Determine the [x, y] coordinate at the center of the cell enclosing the given text.  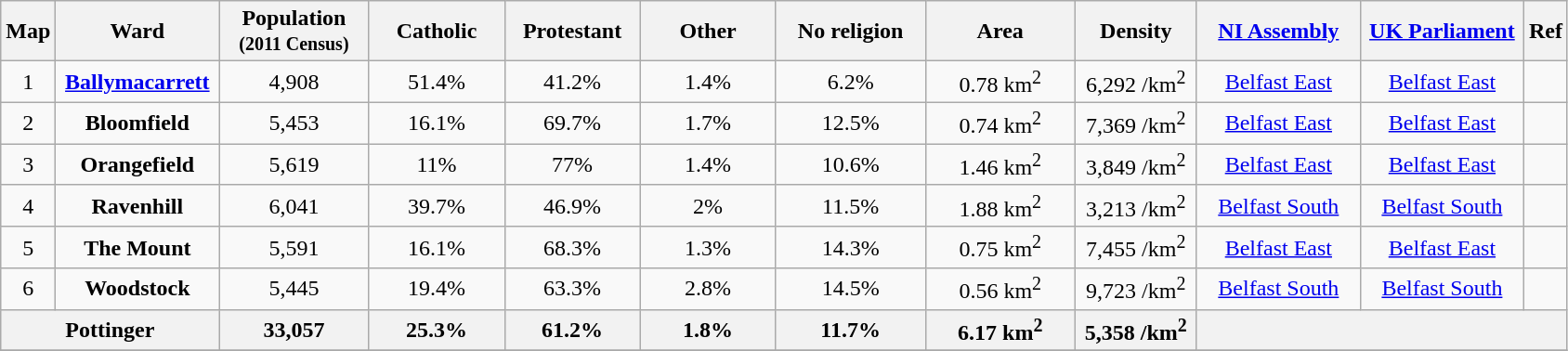
Ravenhill [137, 206]
Protestant [572, 32]
39.7% [437, 206]
Orangefield [137, 165]
63.3% [572, 290]
5,358 /km2 [1135, 331]
1 [28, 82]
4,908 [294, 82]
5,591 [294, 247]
Woodstock [137, 290]
61.2% [572, 331]
3,213 /km2 [1135, 206]
46.9% [572, 206]
12.5% [851, 123]
14.3% [851, 247]
5,453 [294, 123]
Catholic [437, 32]
69.7% [572, 123]
11.7% [851, 331]
6,041 [294, 206]
3,849 /km2 [1135, 165]
5,445 [294, 290]
1.7% [708, 123]
3 [28, 165]
14.5% [851, 290]
UK Parliament [1442, 32]
6.17 km2 [1000, 331]
Density [1135, 32]
Ward [137, 32]
The Mount [137, 247]
11% [437, 165]
41.2% [572, 82]
10.6% [851, 165]
51.4% [437, 82]
0.75 km2 [1000, 247]
Bloomfield [137, 123]
Area [1000, 32]
Population (2011 Census) [294, 32]
6.2% [851, 82]
0.74 km2 [1000, 123]
2.8% [708, 290]
0.56 km2 [1000, 290]
4 [28, 206]
11.5% [851, 206]
33,057 [294, 331]
0.78 km2 [1000, 82]
Pottinger [110, 331]
7,455 /km2 [1135, 247]
1.3% [708, 247]
19.4% [437, 290]
7,369 /km2 [1135, 123]
68.3% [572, 247]
NI Assembly [1278, 32]
2 [28, 123]
5,619 [294, 165]
Ballymacarrett [137, 82]
6 [28, 290]
25.3% [437, 331]
Other [708, 32]
Ref [1546, 32]
1.46 km2 [1000, 165]
6,292 /km2 [1135, 82]
2% [708, 206]
9,723 /km2 [1135, 290]
1.88 km2 [1000, 206]
5 [28, 247]
1.8% [708, 331]
No religion [851, 32]
Map [28, 32]
77% [572, 165]
